Return (x, y) of the center of cell containing provided text 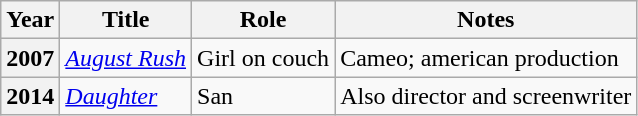
Daughter (126, 96)
Also director and screenwriter (486, 96)
Girl on couch (264, 58)
August Rush (126, 58)
Notes (486, 20)
Year (30, 20)
2007 (30, 58)
Role (264, 20)
2014 (30, 96)
Cameo; american production (486, 58)
San (264, 96)
Title (126, 20)
